Capture the cell that displays the provided text and extract its (x, y) central coordinate. 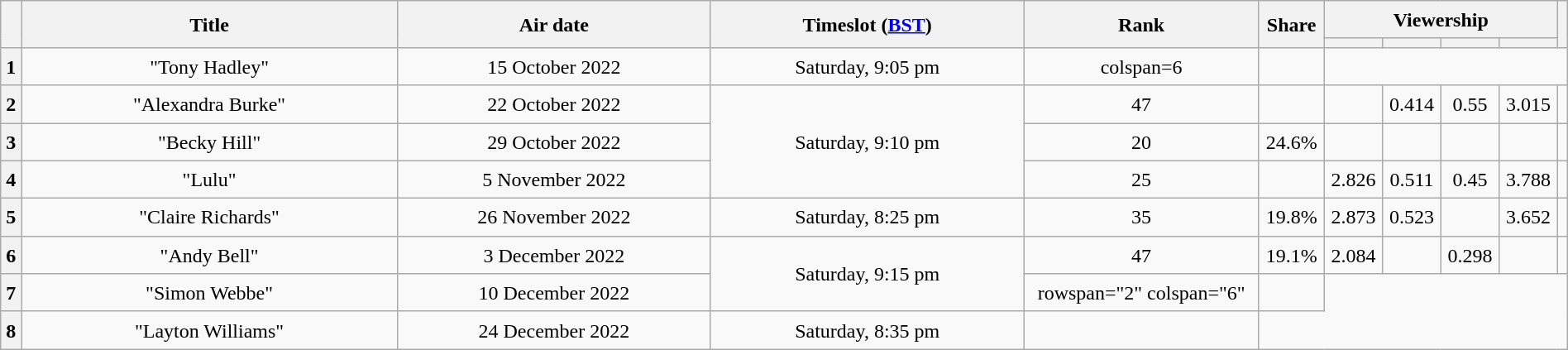
Saturday, 9:05 pm (867, 66)
3 December 2022 (554, 255)
0.45 (1470, 180)
25 (1141, 180)
Title (210, 25)
Saturday, 9:10 pm (867, 142)
0.414 (1412, 104)
3.015 (1528, 104)
0.55 (1470, 104)
5 (12, 218)
3.652 (1528, 218)
5 November 2022 (554, 180)
19.8% (1292, 218)
Saturday, 9:15 pm (867, 273)
35 (1141, 218)
Saturday, 8:35 pm (867, 330)
6 (12, 255)
2.826 (1353, 180)
rowspan="2" colspan="6" (1141, 293)
"Becky Hill" (210, 141)
2.084 (1353, 255)
Rank (1141, 25)
"Layton Williams" (210, 330)
"Simon Webbe" (210, 293)
"Claire Richards" (210, 218)
7 (12, 293)
29 October 2022 (554, 141)
8 (12, 330)
Viewership (1441, 20)
22 October 2022 (554, 104)
10 December 2022 (554, 293)
24.6% (1292, 141)
"Alexandra Burke" (210, 104)
3.788 (1528, 180)
15 October 2022 (554, 66)
0.511 (1412, 180)
19.1% (1292, 255)
1 (12, 66)
24 December 2022 (554, 330)
0.298 (1470, 255)
20 (1141, 141)
4 (12, 180)
2.873 (1353, 218)
0.523 (1412, 218)
"Tony Hadley" (210, 66)
"Andy Bell" (210, 255)
Share (1292, 25)
colspan=6 (1141, 66)
"Lulu" (210, 180)
26 November 2022 (554, 218)
3 (12, 141)
2 (12, 104)
Saturday, 8:25 pm (867, 218)
Air date (554, 25)
Timeslot (BST) (867, 25)
